Scan for the cell matching the given text and deliver its [X, Y] coordinate at center. 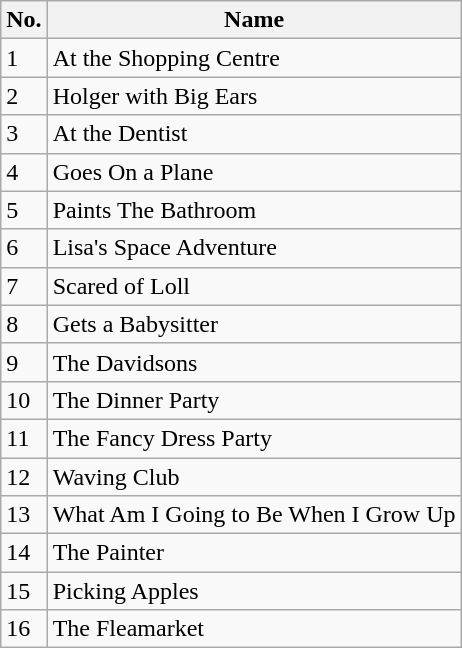
14 [24, 553]
No. [24, 20]
8 [24, 324]
Holger with Big Ears [254, 96]
13 [24, 515]
Name [254, 20]
4 [24, 172]
9 [24, 362]
Gets a Babysitter [254, 324]
15 [24, 591]
Scared of Loll [254, 286]
11 [24, 438]
10 [24, 400]
The Fleamarket [254, 629]
7 [24, 286]
2 [24, 96]
Waving Club [254, 477]
What Am I Going to Be When I Grow Up [254, 515]
12 [24, 477]
6 [24, 248]
16 [24, 629]
1 [24, 58]
Paints The Bathroom [254, 210]
The Dinner Party [254, 400]
The Painter [254, 553]
At the Dentist [254, 134]
The Fancy Dress Party [254, 438]
5 [24, 210]
Picking Apples [254, 591]
The Davidsons [254, 362]
Goes On a Plane [254, 172]
At the Shopping Centre [254, 58]
Lisa's Space Adventure [254, 248]
3 [24, 134]
